Search for the cell housing the specified text and yield its [x, y] center coordinate. 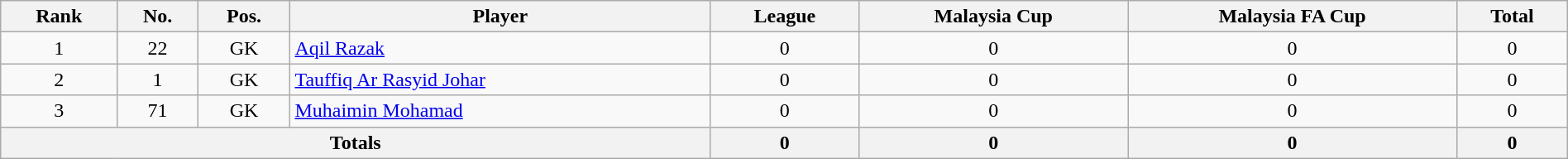
Rank [60, 17]
Player [500, 17]
Pos. [244, 17]
3 [60, 111]
71 [158, 111]
League [785, 17]
Aqil Razak [500, 48]
Malaysia FA Cup [1293, 17]
2 [60, 79]
No. [158, 17]
Muhaimin Mohamad [500, 111]
Tauffiq Ar Rasyid Johar [500, 79]
Total [1513, 17]
Malaysia Cup [994, 17]
22 [158, 48]
Totals [356, 142]
